Scan for the cell matching the given text and deliver its (X, Y) coordinate at center. 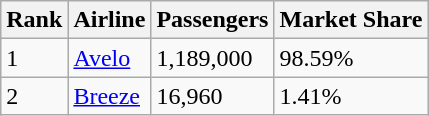
Market Share (351, 20)
Avelo (110, 58)
16,960 (212, 96)
1.41% (351, 96)
Rank (34, 20)
98.59% (351, 58)
1,189,000 (212, 58)
Passengers (212, 20)
Breeze (110, 96)
2 (34, 96)
Airline (110, 20)
1 (34, 58)
